Locate the cell with the specified text and output its [X, Y] center coordinate. 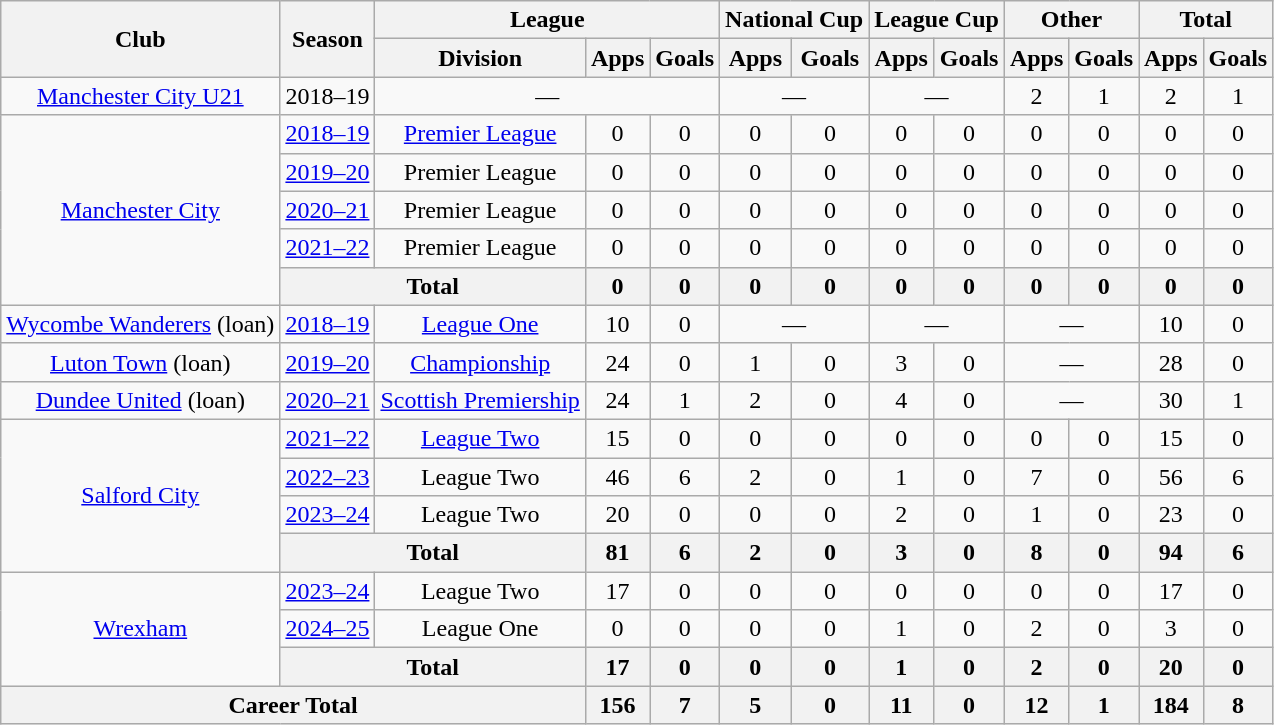
4 [902, 400]
Salford City [140, 495]
56 [1171, 477]
94 [1171, 553]
Manchester City [140, 210]
Season [328, 39]
Luton Town (loan) [140, 362]
156 [617, 705]
National Cup [794, 20]
81 [617, 553]
184 [1171, 705]
2024–25 [328, 629]
Dundee United (loan) [140, 400]
Championship [480, 362]
11 [902, 705]
Scottish Premiership [480, 400]
23 [1171, 515]
5 [756, 705]
Other [1071, 20]
Career Total [294, 705]
Division [480, 58]
46 [617, 477]
Manchester City U21 [140, 96]
League Cup [937, 20]
28 [1171, 362]
30 [1171, 400]
Club [140, 39]
12 [1036, 705]
League [548, 20]
Wrexham [140, 629]
2022–23 [328, 477]
Wycombe Wanderers (loan) [140, 324]
